Determine the (X, Y) coordinate at the center of the cell enclosing the given text.  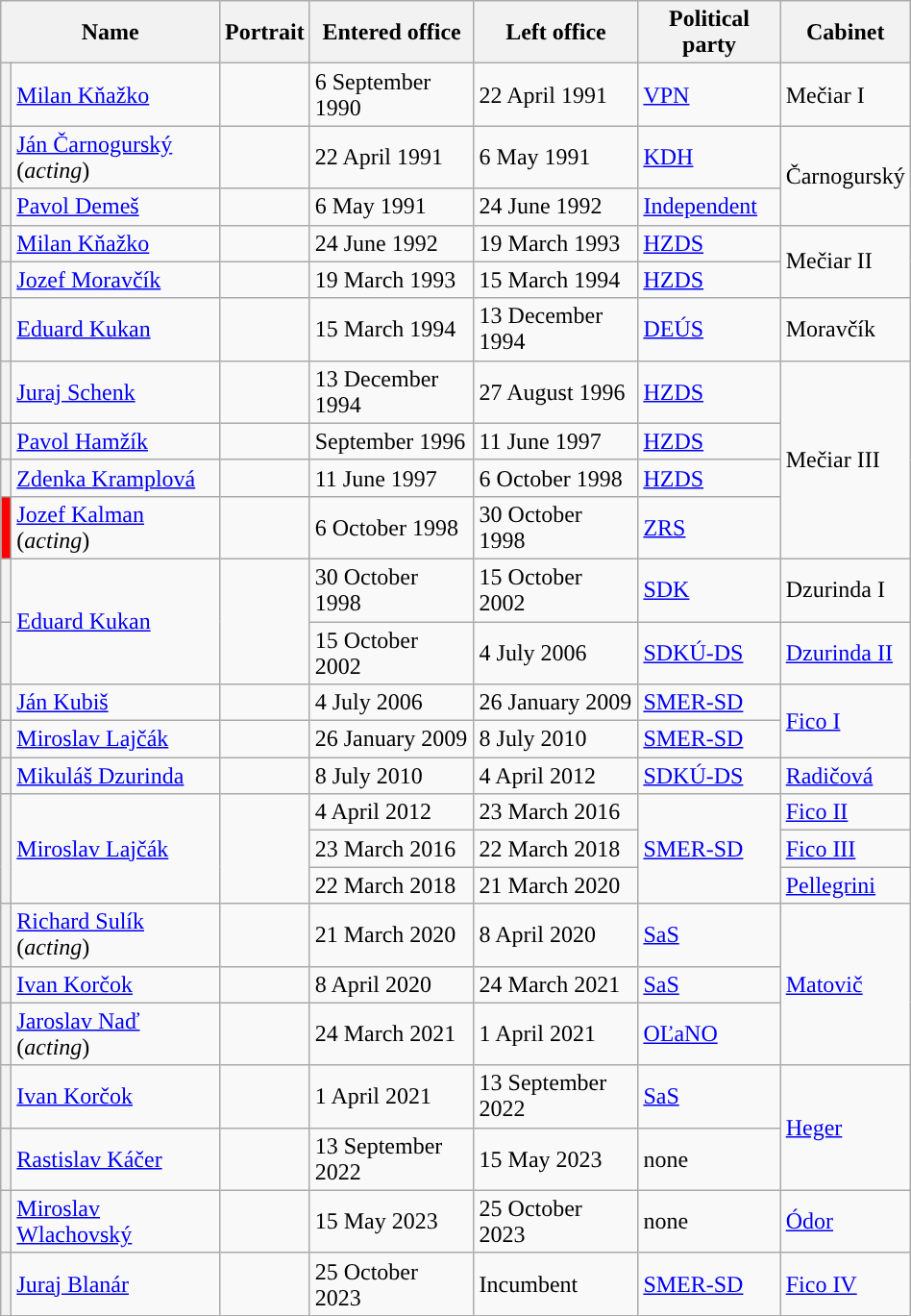
ZRS (709, 527)
Moravčík (846, 329)
OĽaNO (709, 1034)
Zdenka Kramplová (115, 478)
DEÚS (709, 329)
Čarnogurský (846, 175)
Jozef Moravčík (115, 280)
Fico I (846, 721)
Pavol Hamžík (115, 441)
Name (111, 33)
Juraj Schenk (115, 392)
27 August 1996 (555, 392)
Pavol Demeš (115, 207)
Matovič (846, 984)
Political party (709, 33)
Ján Čarnogurský (acting) (115, 158)
Cabinet (846, 33)
Mikuláš Dzurinda (115, 776)
Portrait (264, 33)
Fico IV (846, 1284)
SDK (709, 590)
Miroslav Wlachovský (115, 1221)
Ján Kubiš (115, 703)
Mečiar I (846, 94)
Left office (555, 33)
Fico II (846, 812)
KDH (709, 158)
Independent (709, 207)
Radičová (846, 776)
Jozef Kalman (acting) (115, 527)
Rastislav Káčer (115, 1159)
Juraj Blanár (115, 1284)
Jaroslav Naď (acting) (115, 1034)
Incumbent (555, 1284)
Dzurinda I (846, 590)
Entered office (392, 33)
Fico III (846, 849)
Mečiar III (846, 459)
Dzurinda II (846, 652)
Richard Sulík (acting) (115, 934)
Ódor (846, 1221)
6 September 1990 (392, 94)
Mečiar II (846, 261)
September 1996 (392, 441)
Pellegrini (846, 885)
Heger (846, 1128)
VPN (709, 94)
